Determine the [X, Y] coordinate at the center of the cell enclosing the given text.  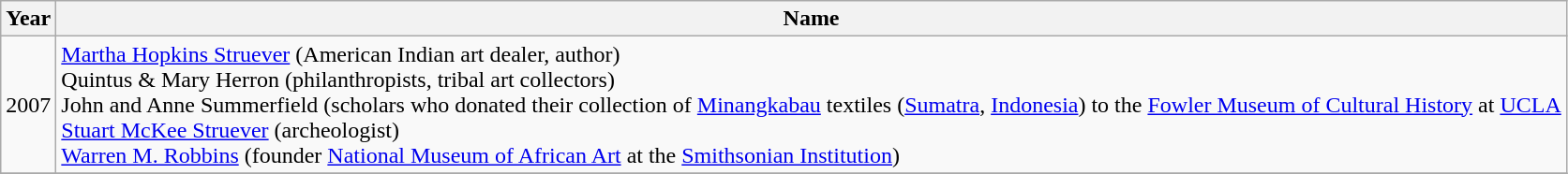
Year [28, 19]
2007 [28, 105]
Name [812, 19]
